Identify which cell holds the provided text, then report its (X, Y) central coordinate. 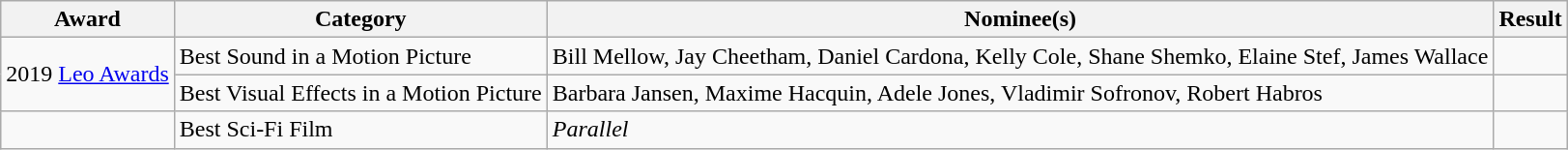
Barbara Jansen, Maxime Hacquin, Adele Jones, Vladimir Sofronov, Robert Habros (1020, 93)
Result (1530, 19)
2019 Leo Awards (88, 75)
Nominee(s) (1020, 19)
Best Sci-Fi Film (360, 130)
Parallel (1020, 130)
Bill Mellow, Jay Cheetham, Daniel Cardona, Kelly Cole, Shane Shemko, Elaine Stef, James Wallace (1020, 56)
Best Sound in a Motion Picture (360, 56)
Category (360, 19)
Best Visual Effects in a Motion Picture (360, 93)
Award (88, 19)
